Determine the (x, y) coordinate at the center of the cell enclosing the given text.  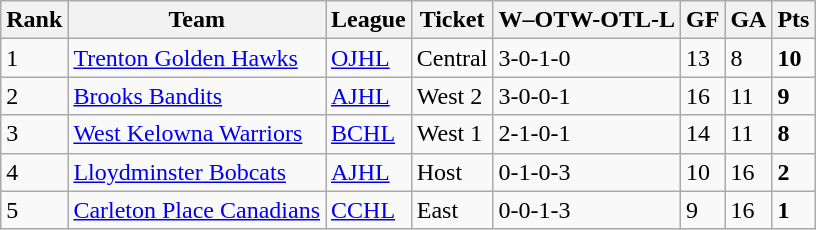
Lloydminster Bobcats (197, 172)
3-0-1-0 (587, 58)
East (452, 210)
BCHL (369, 134)
0-1-0-3 (587, 172)
2-1-0-1 (587, 134)
5 (34, 210)
14 (702, 134)
League (369, 20)
3-0-0-1 (587, 96)
OJHL (369, 58)
Host (452, 172)
Trenton Golden Hawks (197, 58)
Pts (794, 20)
Brooks Bandits (197, 96)
GA (748, 20)
West 1 (452, 134)
4 (34, 172)
3 (34, 134)
Rank (34, 20)
West 2 (452, 96)
W–OTW-OTL-L (587, 20)
Ticket (452, 20)
West Kelowna Warriors (197, 134)
Carleton Place Canadians (197, 210)
Central (452, 58)
0-0-1-3 (587, 210)
GF (702, 20)
13 (702, 58)
Team (197, 20)
CCHL (369, 210)
